Capture the cell that displays the provided text and extract its [x, y] central coordinate. 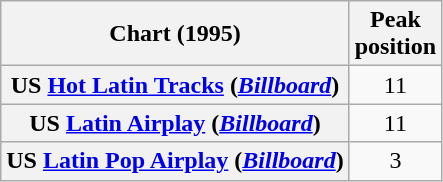
US Hot Latin Tracks (Billboard) [175, 85]
US Latin Pop Airplay (Billboard) [175, 161]
Peak position [395, 34]
3 [395, 161]
US Latin Airplay (Billboard) [175, 123]
Chart (1995) [175, 34]
